Search for the cell housing the specified text and yield its (X, Y) center coordinate. 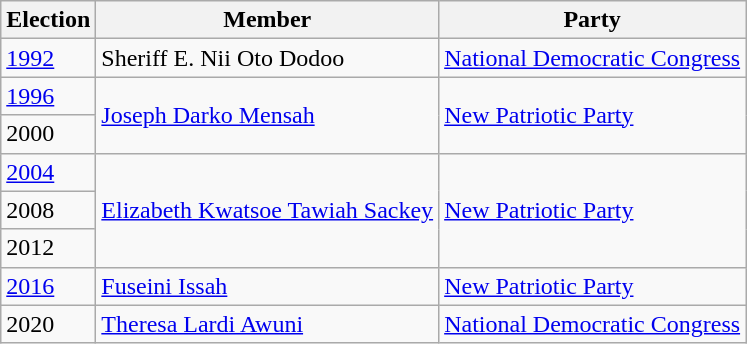
2012 (48, 248)
Sheriff E. Nii Oto Dodoo (268, 58)
2000 (48, 134)
Fuseini Issah (268, 286)
2016 (48, 286)
Joseph Darko Mensah (268, 115)
1992 (48, 58)
2004 (48, 172)
Member (268, 20)
Elizabeth Kwatsoe Tawiah Sackey (268, 210)
2008 (48, 210)
2020 (48, 324)
Theresa Lardi Awuni (268, 324)
Election (48, 20)
Party (592, 20)
1996 (48, 96)
